From the cell containing the given text, extract its center point as (x, y) coordinate. 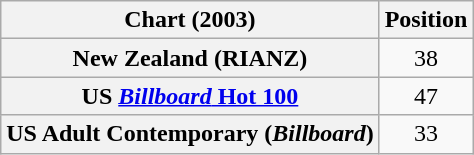
US Adult Contemporary (Billboard) (190, 134)
New Zealand (RIANZ) (190, 58)
47 (426, 96)
Position (426, 20)
38 (426, 58)
Chart (2003) (190, 20)
33 (426, 134)
US Billboard Hot 100 (190, 96)
